Identify which cell holds the provided text, then report its (x, y) central coordinate. 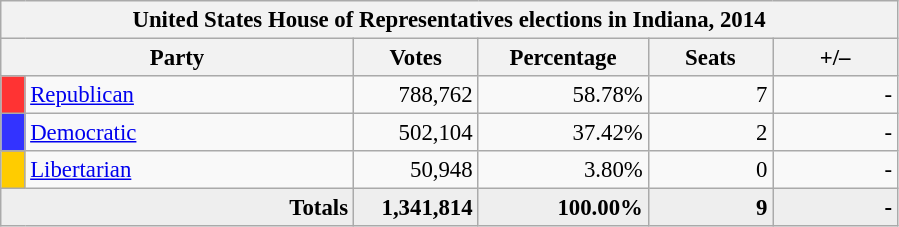
Seats (710, 58)
9 (710, 208)
7 (710, 95)
Democratic (189, 133)
Totals (178, 208)
Party (178, 58)
788,762 (416, 95)
Libertarian (189, 170)
100.00% (563, 208)
50,948 (416, 170)
1,341,814 (416, 208)
2 (710, 133)
58.78% (563, 95)
0 (710, 170)
502,104 (416, 133)
Republican (189, 95)
United States House of Representatives elections in Indiana, 2014 (450, 20)
+/– (836, 58)
Percentage (563, 58)
3.80% (563, 170)
Votes (416, 58)
37.42% (563, 133)
